Capture the cell that displays the provided text and extract its [x, y] central coordinate. 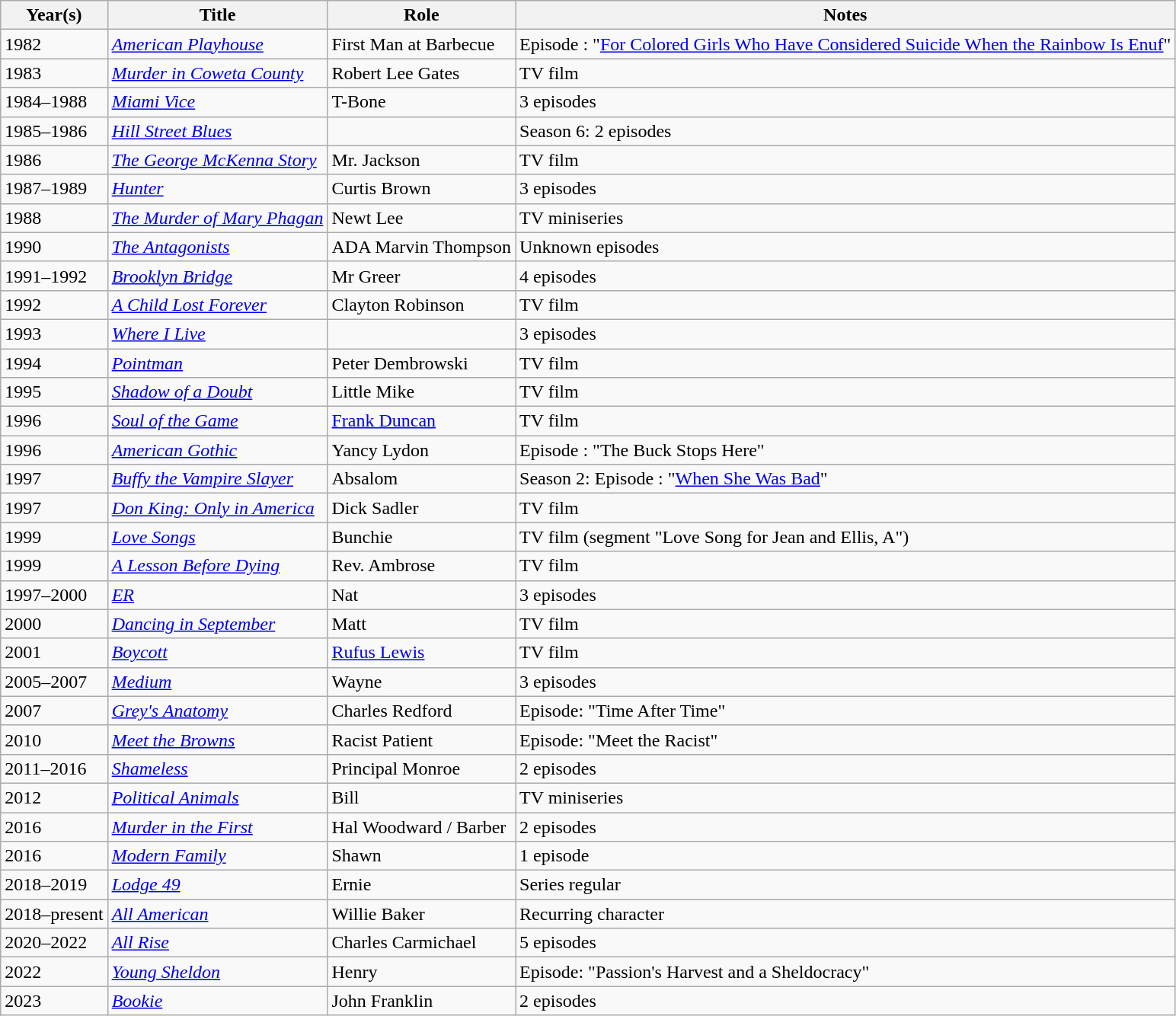
The Antagonists [218, 247]
1997–2000 [54, 595]
Love Songs [218, 537]
1985–1986 [54, 131]
First Man at Barbecue [422, 44]
Boycott [218, 653]
Yancy Lydon [422, 450]
2018–2019 [54, 885]
Dick Sadler [422, 508]
The Murder of Mary Phagan [218, 218]
Year(s) [54, 15]
Nat [422, 595]
2001 [54, 653]
Medium [218, 682]
2012 [54, 797]
Mr Greer [422, 276]
Political Animals [218, 797]
Unknown episodes [845, 247]
Bill [422, 797]
Modern Family [218, 856]
5 episodes [845, 943]
Bunchie [422, 537]
Episode: "Meet the Racist" [845, 740]
1995 [54, 392]
Rufus Lewis [422, 653]
Bookie [218, 1001]
Soul of the Game [218, 421]
Charles Carmichael [422, 943]
Murder in Coweta County [218, 73]
1983 [54, 73]
Rev. Ambrose [422, 566]
Shameless [218, 768]
The George McKenna Story [218, 160]
Grey's Anatomy [218, 711]
American Playhouse [218, 44]
1982 [54, 44]
Brooklyn Bridge [218, 276]
Little Mike [422, 392]
Racist Patient [422, 740]
Don King: Only in America [218, 508]
ER [218, 595]
ADA Marvin Thompson [422, 247]
All Rise [218, 943]
Episode: "Time After Time" [845, 711]
Role [422, 15]
Frank Duncan [422, 421]
Clayton Robinson [422, 305]
Lodge 49 [218, 885]
Shawn [422, 856]
Willie Baker [422, 914]
Dancing in September [218, 624]
American Gothic [218, 450]
1986 [54, 160]
2023 [54, 1001]
Ernie [422, 885]
Buffy the Vampire Slayer [218, 479]
2020–2022 [54, 943]
Season 2: Episode : "When She Was Bad" [845, 479]
Hill Street Blues [218, 131]
Recurring character [845, 914]
2011–2016 [54, 768]
Newt Lee [422, 218]
1987–1989 [54, 189]
Title [218, 15]
Hunter [218, 189]
Absalom [422, 479]
Peter Dembrowski [422, 363]
A Lesson Before Dying [218, 566]
1990 [54, 247]
Young Sheldon [218, 972]
Episode: "Passion's Harvest and a Sheldocracy" [845, 972]
Meet the Browns [218, 740]
Where I Live [218, 334]
Episode : "For Colored Girls Who Have Considered Suicide When the Rainbow Is Enuf" [845, 44]
1994 [54, 363]
2005–2007 [54, 682]
TV film (segment "Love Song for Jean and Ellis, A") [845, 537]
Wayne [422, 682]
A Child Lost Forever [218, 305]
1992 [54, 305]
Mr. Jackson [422, 160]
Episode : "The Buck Stops Here" [845, 450]
Curtis Brown [422, 189]
2007 [54, 711]
Notes [845, 15]
1984–1988 [54, 102]
Matt [422, 624]
T-Bone [422, 102]
1 episode [845, 856]
Hal Woodward / Barber [422, 826]
All American [218, 914]
Miami Vice [218, 102]
Robert Lee Gates [422, 73]
Series regular [845, 885]
John Franklin [422, 1001]
Murder in the First [218, 826]
1993 [54, 334]
1991–1992 [54, 276]
Shadow of a Doubt [218, 392]
Henry [422, 972]
Principal Monroe [422, 768]
4 episodes [845, 276]
2018–present [54, 914]
2000 [54, 624]
Season 6: 2 episodes [845, 131]
Pointman [218, 363]
2010 [54, 740]
Charles Redford [422, 711]
1988 [54, 218]
2022 [54, 972]
